Determine the [x, y] coordinate at the center of the cell enclosing the given text.  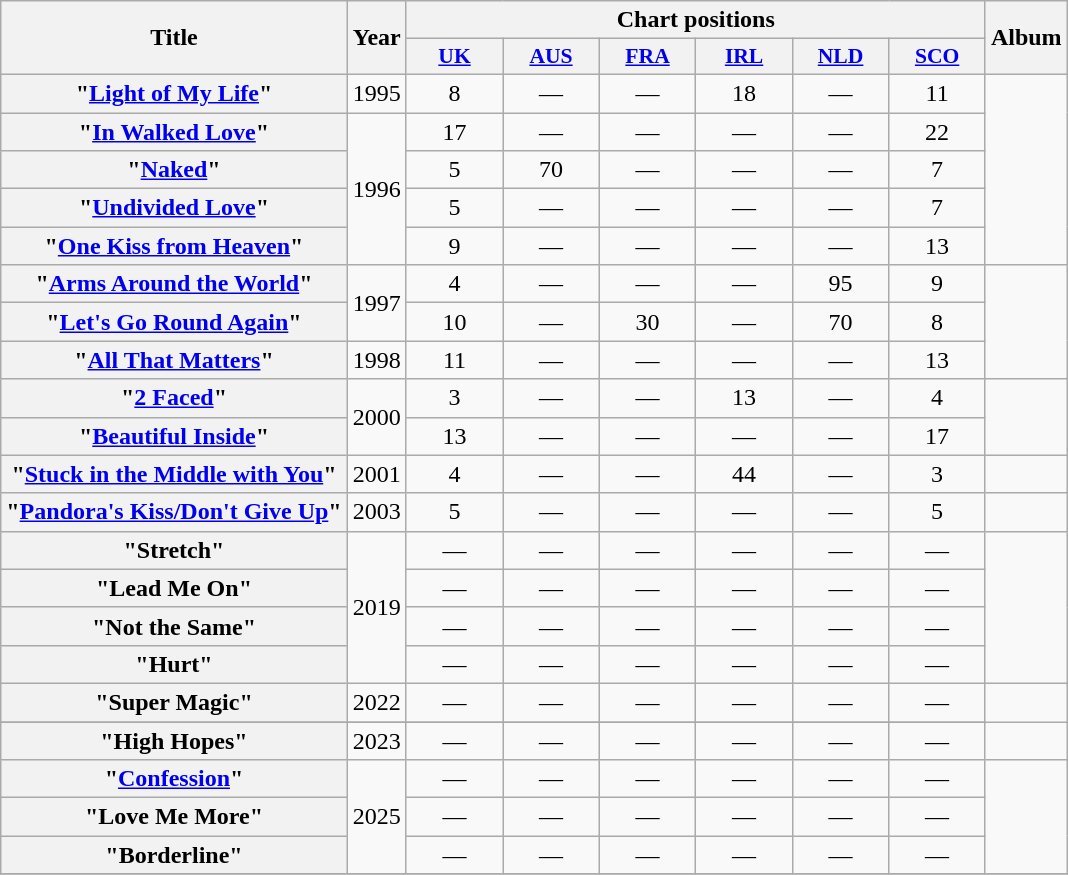
Title [174, 38]
10 [454, 322]
AUS [552, 57]
"Stretch" [174, 550]
FRA [648, 57]
"Love Me More" [174, 817]
"Hurt" [174, 664]
2019 [376, 607]
IRL [744, 57]
"High Hopes" [174, 741]
2001 [376, 474]
"Confession" [174, 779]
"Super Magic" [174, 702]
"Let's Go Round Again" [174, 322]
2025 [376, 817]
1996 [376, 188]
2003 [376, 512]
1995 [376, 93]
2022 [376, 702]
1997 [376, 303]
"One Kiss from Heaven" [174, 246]
"All That Matters" [174, 360]
30 [648, 322]
95 [840, 284]
Chart positions [696, 20]
44 [744, 474]
18 [744, 93]
UK [454, 57]
"2 Faced" [174, 398]
NLD [840, 57]
"Light of My Life" [174, 93]
SCO [938, 57]
"Stuck in the Middle with You" [174, 474]
Year [376, 38]
"Undivided Love" [174, 208]
2023 [376, 741]
1998 [376, 360]
Album [1026, 38]
"In Walked Love" [174, 131]
22 [938, 131]
"Arms Around the World" [174, 284]
"Not the Same" [174, 626]
"Beautiful Inside" [174, 436]
2000 [376, 417]
"Naked" [174, 170]
"Borderline" [174, 855]
"Pandora's Kiss/Don't Give Up" [174, 512]
"Lead Me On" [174, 588]
